Extract the (x, y) coordinate from the center of the cell holding the provided text.  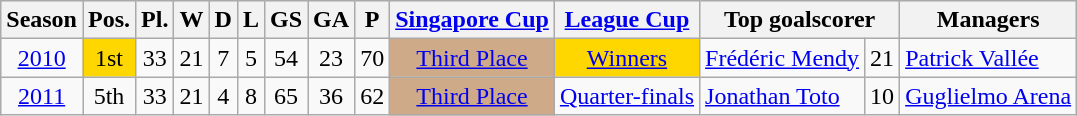
Singapore Cup (472, 20)
10 (882, 96)
Guglielmo Arena (988, 96)
D (223, 20)
Pos. (108, 20)
36 (332, 96)
Patrick Vallée (988, 58)
W (192, 20)
2010 (42, 58)
5th (108, 96)
Quarter-finals (626, 96)
65 (286, 96)
Top goalscorer (800, 20)
League Cup (626, 20)
Jonathan Toto (782, 96)
70 (372, 58)
Pl. (155, 20)
1st (108, 58)
Season (42, 20)
Frédéric Mendy (782, 58)
GS (286, 20)
7 (223, 58)
GA (332, 20)
8 (250, 96)
L (250, 20)
Winners (626, 58)
5 (250, 58)
4 (223, 96)
54 (286, 58)
Managers (988, 20)
62 (372, 96)
P (372, 20)
2011 (42, 96)
23 (332, 58)
